Identify which cell holds the provided text, then report its [X, Y] central coordinate. 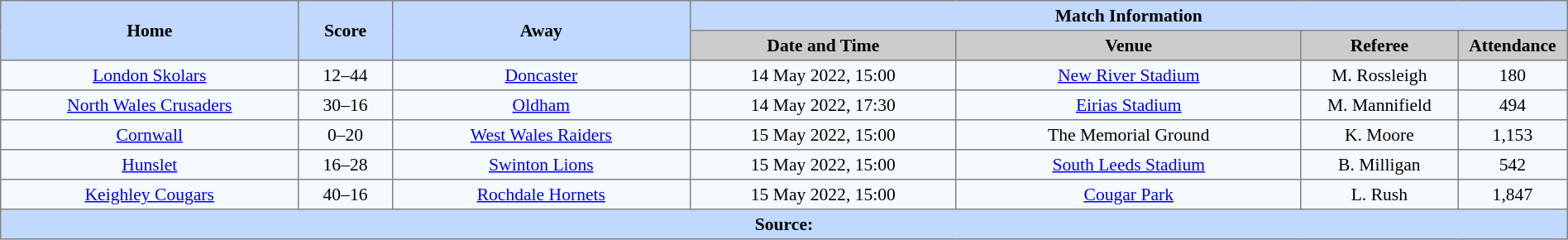
30–16 [346, 105]
M. Mannifield [1379, 105]
Doncaster [541, 75]
180 [1513, 75]
494 [1513, 105]
1,153 [1513, 135]
Keighley Cougars [150, 194]
K. Moore [1379, 135]
London Skolars [150, 75]
Oldham [541, 105]
New River Stadium [1128, 75]
Home [150, 31]
Cornwall [150, 135]
Rochdale Hornets [541, 194]
Venue [1128, 46]
Hunslet [150, 165]
North Wales Crusaders [150, 105]
542 [1513, 165]
The Memorial Ground [1128, 135]
M. Rossleigh [1379, 75]
West Wales Raiders [541, 135]
Cougar Park [1128, 194]
Away [541, 31]
Swinton Lions [541, 165]
Eirias Stadium [1128, 105]
1,847 [1513, 194]
L. Rush [1379, 194]
14 May 2022, 17:30 [823, 105]
Score [346, 31]
Referee [1379, 46]
40–16 [346, 194]
Attendance [1513, 46]
0–20 [346, 135]
Date and Time [823, 46]
South Leeds Stadium [1128, 165]
Source: [784, 224]
16–28 [346, 165]
Match Information [1128, 16]
12–44 [346, 75]
B. Milligan [1379, 165]
14 May 2022, 15:00 [823, 75]
